From the cell containing the given text, extract its center point as (X, Y) coordinate. 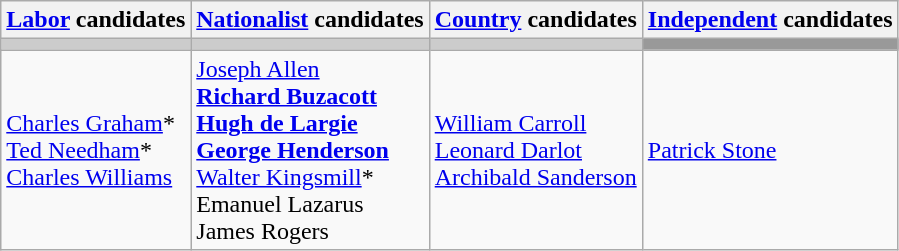
Nationalist candidates (310, 20)
Charles Graham*Ted Needham*Charles Williams (96, 150)
Labor candidates (96, 20)
Joseph AllenRichard BuzacottHugh de LargieGeorge HendersonWalter Kingsmill*Emanuel LazarusJames Rogers (310, 150)
Independent candidates (770, 20)
Patrick Stone (770, 150)
William CarrollLeonard DarlotArchibald Sanderson (536, 150)
Country candidates (536, 20)
